Search for the cell housing the specified text and yield its (X, Y) center coordinate. 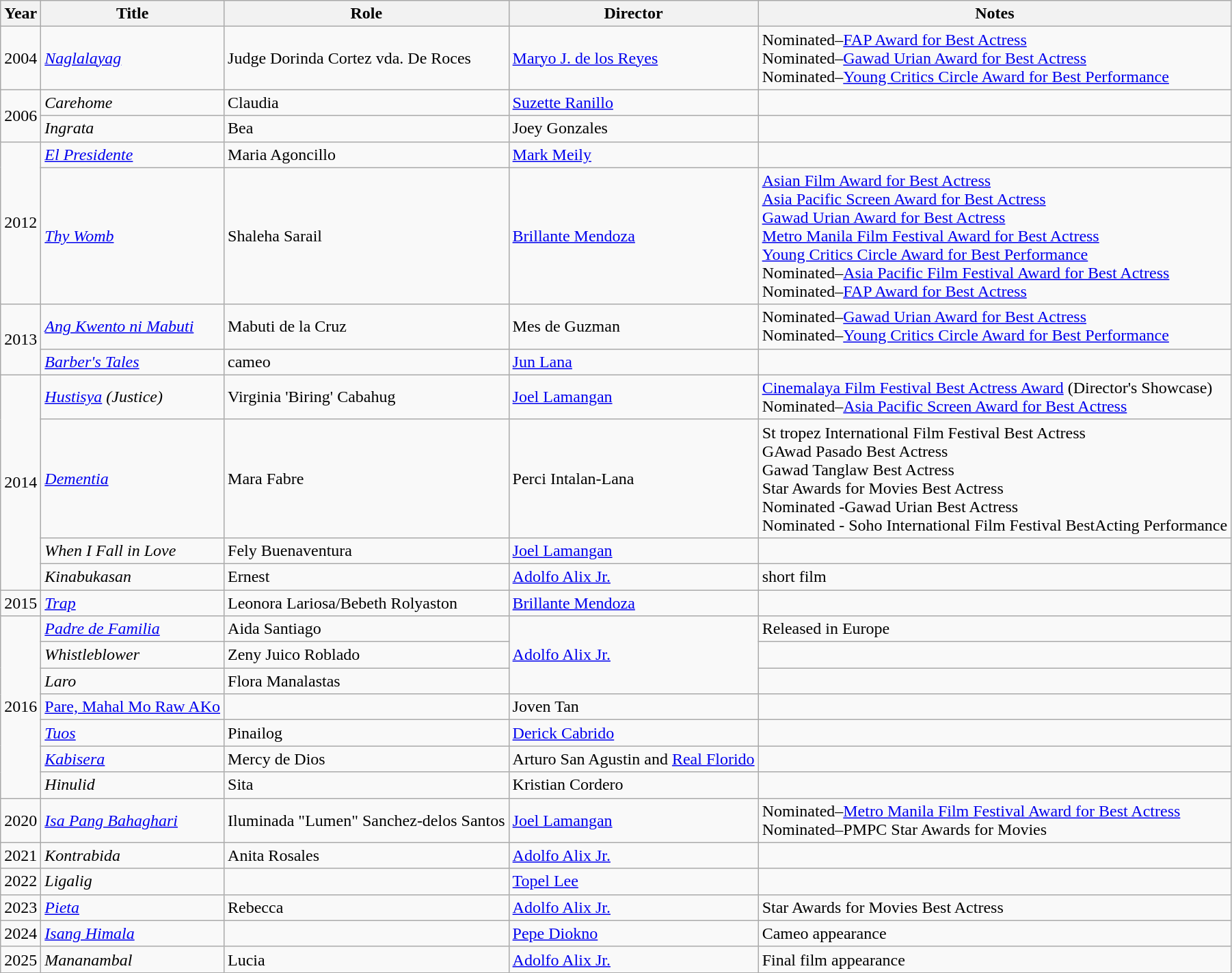
Year (21, 14)
Whistleblower (133, 655)
2013 (21, 339)
Star Awards for Movies Best Actress (995, 907)
Thy Womb (133, 236)
Mercy de Dios (366, 759)
Mabuti de la Cruz (366, 327)
Sita (366, 785)
Lucia (366, 959)
Leonora Lariosa/Bebeth Rolyaston (366, 602)
Cinemalaya Film Festival Best Actress Award (Director's Showcase)Nominated–Asia Pacific Screen Award for Best Actress (995, 397)
Kinabukasan (133, 576)
Mes de Guzman (633, 327)
Maria Agoncillo (366, 155)
Nominated–FAP Award for Best ActressNominated–Gawad Urian Award for Best ActressNominated–Young Critics Circle Award for Best Performance (995, 58)
Isa Pang Bahaghari (133, 821)
Dementia (133, 479)
Carehome (133, 103)
Flora Manalastas (366, 681)
Joven Tan (633, 707)
Nominated–Metro Manila Film Festival Award for Best ActressNominated–PMPC Star Awards for Movies (995, 821)
Ingrata (133, 129)
Ang Kwento ni Mabuti (133, 327)
2012 (21, 223)
Pepe Diokno (633, 933)
Iluminada "Lumen" Sanchez-delos Santos (366, 821)
2016 (21, 707)
Judge Dorinda Cortez vda. De Roces (366, 58)
Perci Intalan-Lana (633, 479)
Virginia 'Biring' Cabahug (366, 397)
2004 (21, 58)
Pare, Mahal Mo Raw AKo (133, 707)
Joey Gonzales (633, 129)
Anita Rosales (366, 855)
Kristian Cordero (633, 785)
Kontrabida (133, 855)
Fely Buenaventura (366, 550)
Bea (366, 129)
Tuos (133, 733)
Ernest (366, 576)
Shaleha Sarail (366, 236)
Hustisya (Justice) (133, 397)
Suzette Ranillo (633, 103)
Aida Santiago (366, 629)
short film (995, 576)
2021 (21, 855)
Mara Fabre (366, 479)
Final film appearance (995, 959)
cameo (366, 362)
Derick Cabrido (633, 733)
2023 (21, 907)
Ligalig (133, 881)
Released in Europe (995, 629)
Naglalayag (133, 58)
Mark Meily (633, 155)
Hinulid (133, 785)
Laro (133, 681)
Pinailog (366, 733)
Barber's Tales (133, 362)
2015 (21, 602)
Role (366, 14)
Padre de Familia (133, 629)
2024 (21, 933)
Cameo appearance (995, 933)
Title (133, 14)
Mananambal (133, 959)
Trap (133, 602)
2006 (21, 116)
Pieta (133, 907)
Nominated–Gawad Urian Award for Best ActressNominated–Young Critics Circle Award for Best Performance (995, 327)
Topel Lee (633, 881)
Kabisera (133, 759)
Rebecca (366, 907)
When I Fall in Love (133, 550)
Notes (995, 14)
Arturo San Agustin and Real Florido (633, 759)
Isang Himala (133, 933)
Zeny Juico Roblado (366, 655)
2022 (21, 881)
2020 (21, 821)
Maryo J. de los Reyes (633, 58)
El Presidente (133, 155)
2025 (21, 959)
Director (633, 14)
Jun Lana (633, 362)
Claudia (366, 103)
2014 (21, 482)
